Provide the [X, Y] coordinate of the cell's center where the given text is located.  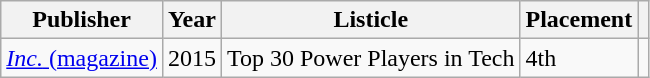
4th [579, 58]
Top 30 Power Players in Tech [370, 58]
Listicle [370, 20]
2015 [192, 58]
Publisher [82, 20]
Placement [579, 20]
Inc. (magazine) [82, 58]
Year [192, 20]
